Capture the cell that displays the provided text and extract its [X, Y] central coordinate. 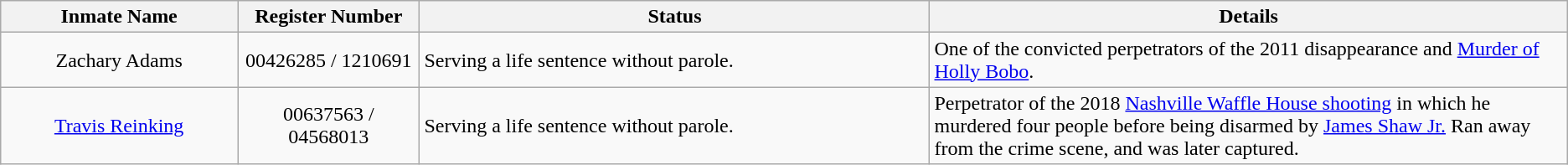
Register Number [328, 17]
Details [1248, 17]
Zachary Adams [119, 60]
00637563 / 04568013 [328, 126]
Inmate Name [119, 17]
Status [675, 17]
Travis Reinking [119, 126]
One of the convicted perpetrators of the 2011 disappearance and Murder of Holly Bobo. [1248, 60]
00426285 / 1210691 [328, 60]
